Extract the [x, y] coordinate from the center of the cell holding the provided text.  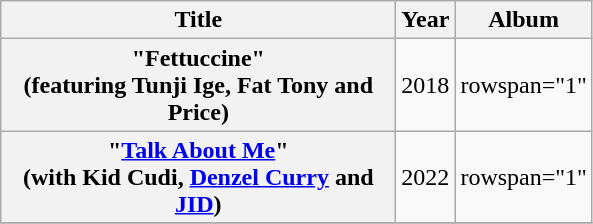
Album [524, 20]
"Fettuccine"(featuring Tunji Ige, Fat Tony and Price) [198, 85]
Title [198, 20]
"Talk About Me"(with Kid Cudi, Denzel Curry and JID) [198, 177]
Year [426, 20]
2018 [426, 85]
2022 [426, 177]
